Search for the cell housing the specified text and yield its (x, y) center coordinate. 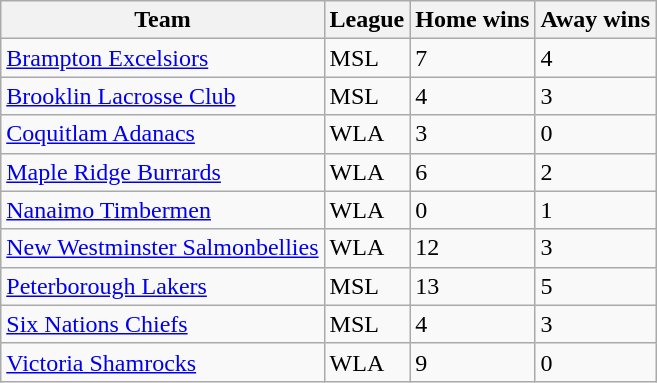
6 (472, 172)
New Westminster Salmonbellies (162, 248)
Brampton Excelsiors (162, 58)
7 (472, 58)
Team (162, 20)
12 (472, 248)
Maple Ridge Burrards (162, 172)
2 (596, 172)
League (367, 20)
Peterborough Lakers (162, 286)
Victoria Shamrocks (162, 362)
Home wins (472, 20)
9 (472, 362)
1 (596, 210)
Away wins (596, 20)
Coquitlam Adanacs (162, 134)
Brooklin Lacrosse Club (162, 96)
13 (472, 286)
Nanaimo Timbermen (162, 210)
5 (596, 286)
Six Nations Chiefs (162, 324)
